Detect which cell encompasses the target text, then output its (X, Y) center coordinate. 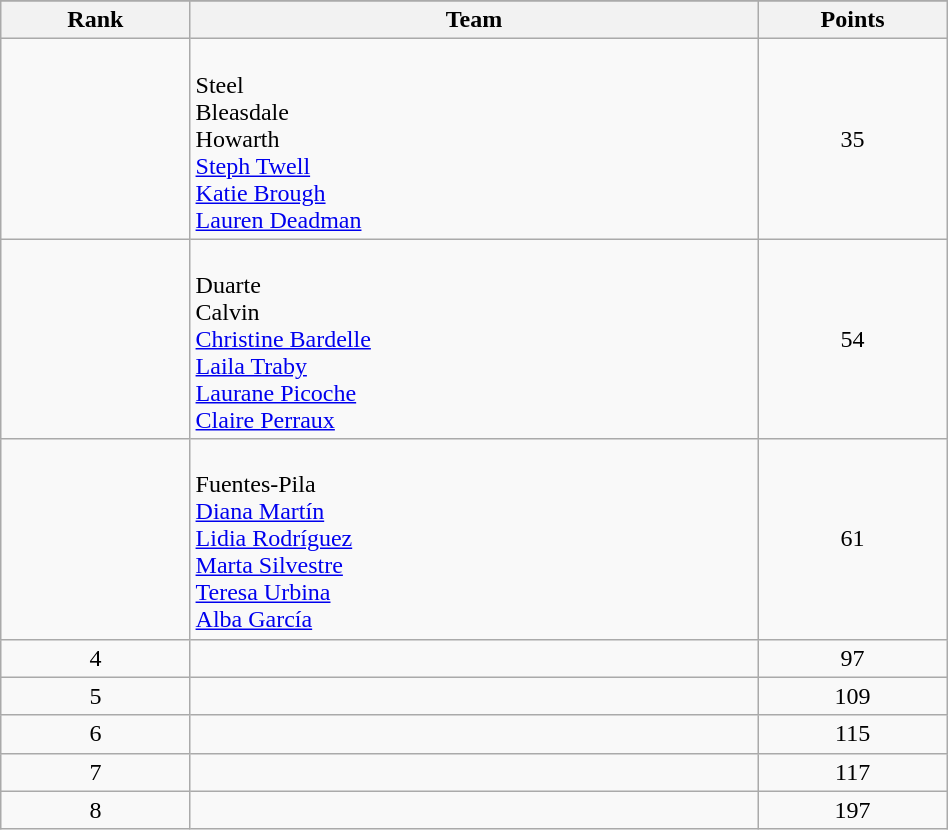
Points (852, 20)
6 (96, 734)
DuarteCalvinChristine BardelleLaila TrabyLaurane PicocheClaire Perraux (474, 339)
61 (852, 539)
109 (852, 696)
7 (96, 772)
Team (474, 20)
35 (852, 139)
97 (852, 658)
4 (96, 658)
Fuentes-PilaDiana MartínLidia RodríguezMarta SilvestreTeresa UrbinaAlba García (474, 539)
SteelBleasdaleHowarthSteph TwellKatie BroughLauren Deadman (474, 139)
Rank (96, 20)
54 (852, 339)
197 (852, 810)
115 (852, 734)
8 (96, 810)
5 (96, 696)
117 (852, 772)
